Scan for the cell matching the given text and deliver its (x, y) coordinate at center. 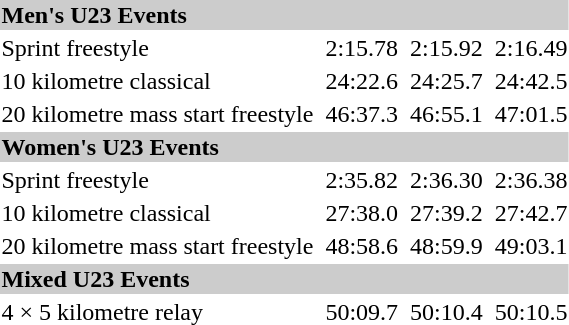
27:39.2 (447, 213)
48:58.6 (362, 246)
47:01.5 (531, 114)
2:36.30 (447, 180)
Men's U23 Events (284, 15)
48:59.9 (447, 246)
2:36.38 (531, 180)
27:38.0 (362, 213)
Mixed U23 Events (284, 279)
Women's U23 Events (284, 147)
24:42.5 (531, 81)
2:15.92 (447, 48)
46:55.1 (447, 114)
2:16.49 (531, 48)
49:03.1 (531, 246)
2:35.82 (362, 180)
46:37.3 (362, 114)
24:25.7 (447, 81)
27:42.7 (531, 213)
24:22.6 (362, 81)
2:15.78 (362, 48)
